Output the [X, Y] coordinate of the center of the cell containing the given text.  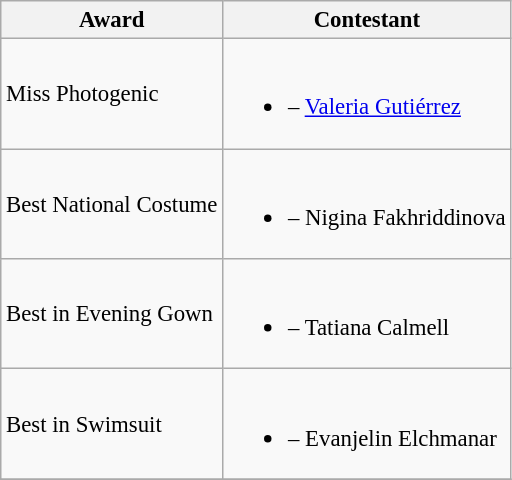
– Evanjelin Elchmanar [367, 424]
Miss Photogenic [112, 94]
– Nigina Fakhriddinova [367, 204]
Best in Swimsuit [112, 424]
– Valeria Gutiérrez [367, 94]
Best National Costume [112, 204]
Best in Evening Gown [112, 314]
Contestant [367, 20]
– Tatiana Calmell [367, 314]
Award [112, 20]
